Scan for the cell matching the given text and deliver its (x, y) coordinate at center. 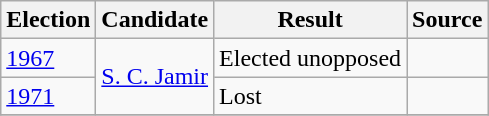
S. C. Jamir (155, 77)
Lost (310, 96)
Elected unopposed (310, 58)
Candidate (155, 20)
1967 (48, 58)
1971 (48, 96)
Result (310, 20)
Source (448, 20)
Election (48, 20)
